Search for the cell housing the specified text and yield its (x, y) center coordinate. 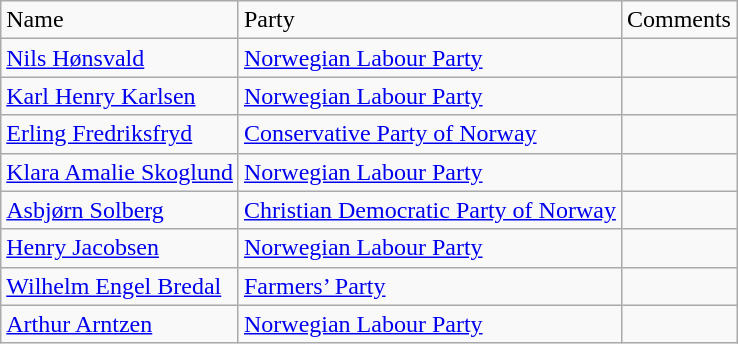
Comments (678, 20)
Farmers’ Party (430, 286)
Nils Hønsvald (120, 58)
Asbjørn Solberg (120, 210)
Christian Democratic Party of Norway (430, 210)
Erling Fredriksfryd (120, 134)
Name (120, 20)
Klara Amalie Skoglund (120, 172)
Conservative Party of Norway (430, 134)
Wilhelm Engel Bredal (120, 286)
Karl Henry Karlsen (120, 96)
Party (430, 20)
Henry Jacobsen (120, 248)
Arthur Arntzen (120, 324)
